Search for the cell housing the specified text and yield its [X, Y] center coordinate. 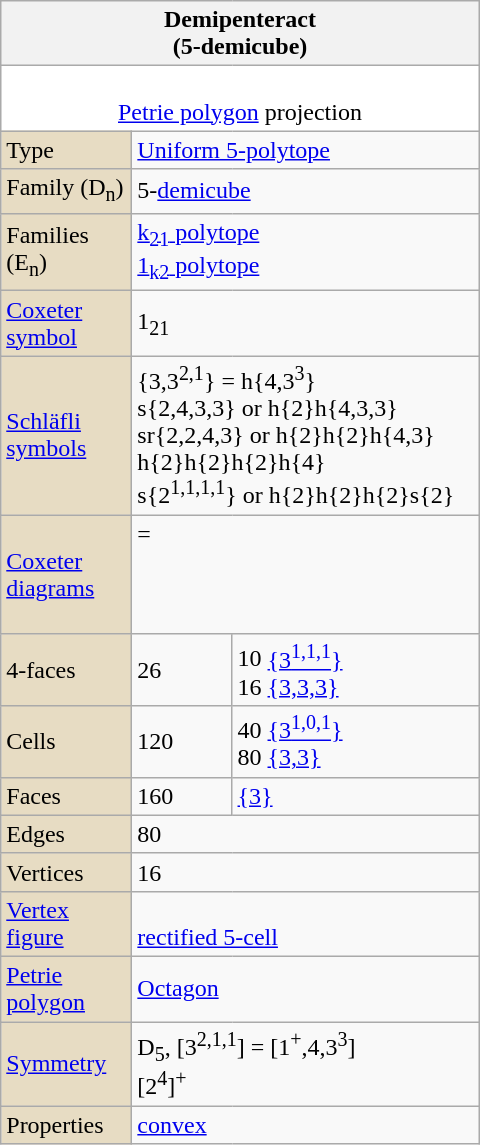
120 [182, 742]
5-demicube [306, 191]
k21 polytope1k2 polytope [306, 252]
Cells [66, 742]
Schläflisymbols [66, 436]
Petrie polygon projection [240, 98]
10 {31,1,1}16 {3,3,3} [356, 670]
Families (En) [66, 252]
{3} [356, 796]
Coxeterdiagrams [66, 574]
4-faces [66, 670]
Octagon [306, 988]
Properties [66, 1125]
rectified 5-cell [306, 924]
26 [182, 670]
= [306, 574]
Type [66, 150]
Uniform 5-polytope [306, 150]
convex [306, 1125]
Vertices [66, 872]
Edges [66, 834]
Demipenteract(5-demicube) [240, 34]
Petriepolygon [66, 988]
Coxetersymbol [66, 324]
{3,32,1} = h{4,33}s{2,4,3,3} or h{2}h{4,3,3}sr{2,2,4,3} or h{2}h{2}h{4,3}h{2}h{2}h{2}h{4}s{21,1,1,1} or h{2}h{2}h{2}s{2} [306, 436]
40 {31,0,1}80 {3,3} [356, 742]
160 [182, 796]
16 [306, 872]
121 [306, 324]
Vertexfigure [66, 924]
80 [306, 834]
Symmetry [66, 1064]
D5, [32,1,1] = [1+,4,33][24]+ [306, 1064]
Family (Dn) [66, 191]
Faces [66, 796]
